Detect which cell encompasses the target text, then output its (x, y) center coordinate. 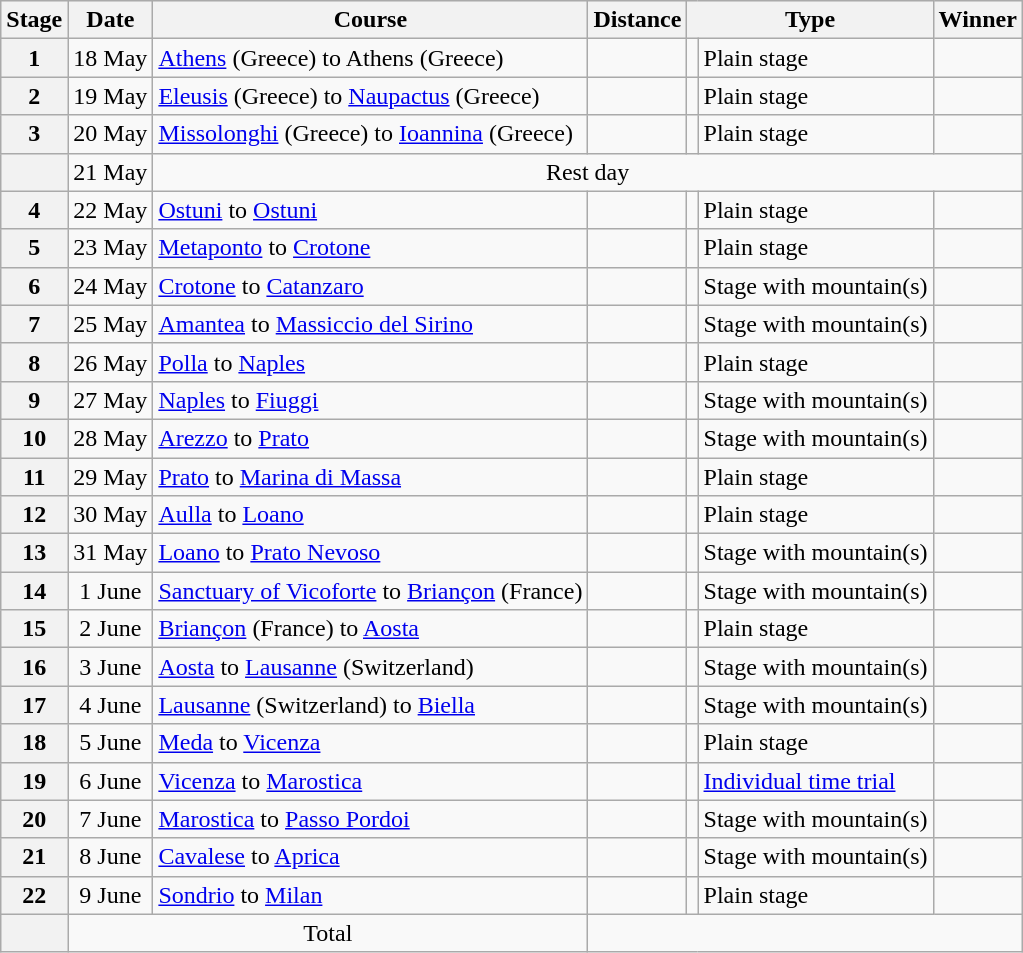
Sondrio to Milan (370, 895)
Aulla to Loano (370, 515)
12 (34, 515)
13 (34, 553)
Arezzo to Prato (370, 438)
Course (370, 20)
5 (34, 248)
6 June (110, 781)
9 (34, 400)
14 (34, 591)
18 (34, 743)
Ostuni to Ostuni (370, 210)
20 May (110, 134)
23 May (110, 248)
20 (34, 819)
22 May (110, 210)
28 May (110, 438)
Athens (Greece) to Athens (Greece) (370, 58)
Crotone to Catanzaro (370, 286)
Briançon (France) to Aosta (370, 629)
24 May (110, 286)
1 (34, 58)
7 (34, 324)
29 May (110, 477)
18 May (110, 58)
Date (110, 20)
25 May (110, 324)
8 (34, 362)
4 (34, 210)
Meda to Vicenza (370, 743)
11 (34, 477)
Rest day (588, 172)
2 June (110, 629)
9 June (110, 895)
Lausanne (Switzerland) to Biella (370, 705)
Amantea to Massiccio del Sirino (370, 324)
Missolonghi (Greece) to Ioannina (Greece) (370, 134)
19 (34, 781)
1 June (110, 591)
Cavalese to Aprica (370, 857)
3 (34, 134)
Winner (978, 20)
22 (34, 895)
17 (34, 705)
31 May (110, 553)
27 May (110, 400)
7 June (110, 819)
2 (34, 96)
Stage (34, 20)
21 May (110, 172)
16 (34, 667)
5 June (110, 743)
21 (34, 857)
Eleusis (Greece) to Naupactus (Greece) (370, 96)
Polla to Naples (370, 362)
10 (34, 438)
Total (328, 933)
Loano to Prato Nevoso (370, 553)
Type (810, 20)
Naples to Fiuggi (370, 400)
Metaponto to Crotone (370, 248)
26 May (110, 362)
6 (34, 286)
4 June (110, 705)
3 June (110, 667)
Aosta to Lausanne (Switzerland) (370, 667)
Sanctuary of Vicoforte to Briançon (France) (370, 591)
Vicenza to Marostica (370, 781)
19 May (110, 96)
30 May (110, 515)
Individual time trial (816, 781)
Distance (638, 20)
Marostica to Passo Pordoi (370, 819)
Prato to Marina di Massa (370, 477)
8 June (110, 857)
15 (34, 629)
